Output the [X, Y] coordinate of the center of the cell containing the given text.  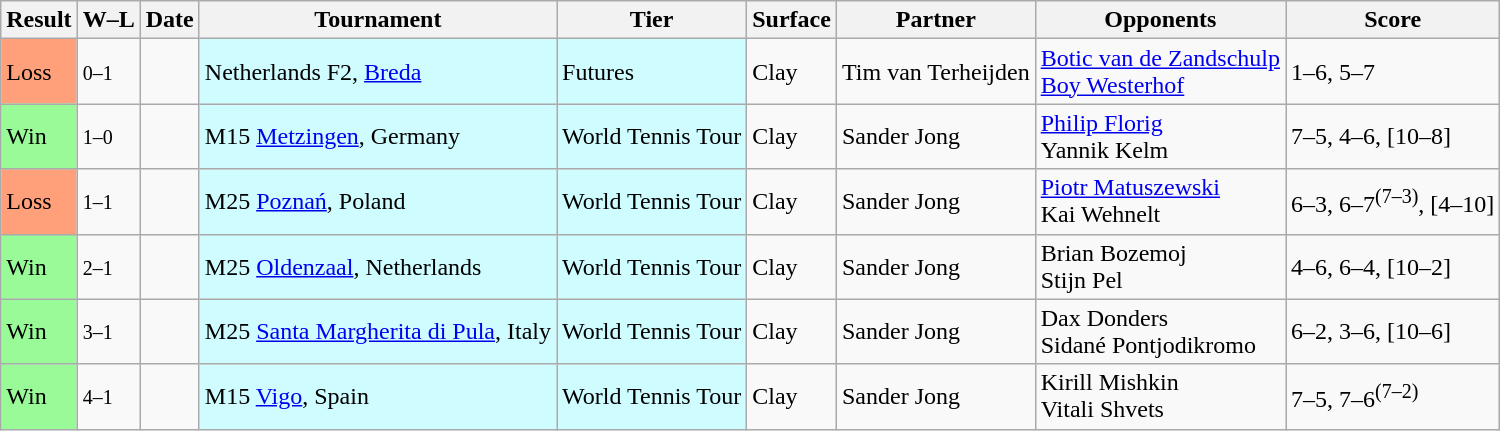
6–2, 3–6, [10–6] [1393, 332]
Opponents [1160, 20]
M25 Santa Margherita di Pula, Italy [378, 332]
2–1 [108, 266]
1–1 [108, 202]
Dax Donders Sidané Pontjodikromo [1160, 332]
Brian Bozemoj Stijn Pel [1160, 266]
Score [1393, 20]
Tim van Terheijden [936, 72]
6–3, 6–7(7–3), [4–10] [1393, 202]
W–L [108, 20]
4–1 [108, 396]
1–6, 5–7 [1393, 72]
0–1 [108, 72]
3–1 [108, 332]
Result [39, 20]
Partner [936, 20]
M15 Vigo, Spain [378, 396]
Botic van de Zandschulp Boy Westerhof [1160, 72]
Futures [652, 72]
Piotr Matuszewski Kai Wehnelt [1160, 202]
Kirill Mishkin Vitali Shvets [1160, 396]
Date [170, 20]
7–5, 4–6, [10–8] [1393, 136]
M15 Metzingen, Germany [378, 136]
Tournament [378, 20]
Surface [792, 20]
M25 Oldenzaal, Netherlands [378, 266]
Philip Florig Yannik Kelm [1160, 136]
M25 Poznań, Poland [378, 202]
1–0 [108, 136]
4–6, 6–4, [10–2] [1393, 266]
Netherlands F2, Breda [378, 72]
7–5, 7–6(7–2) [1393, 396]
Tier [652, 20]
